Return [x, y] of the center of cell containing provided text 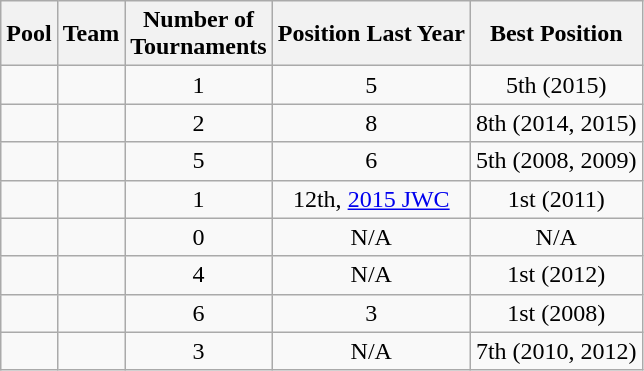
1st (2011) [556, 199]
Team [91, 34]
7th (2010, 2012) [556, 351]
8th (2014, 2015) [556, 123]
1st (2008) [556, 313]
1st (2012) [556, 275]
Number of Tournaments [199, 34]
5th (2008, 2009) [556, 161]
2 [199, 123]
Pool [29, 34]
0 [199, 237]
4 [199, 275]
5th (2015) [556, 85]
8 [371, 123]
Best Position [556, 34]
Position Last Year [371, 34]
12th, 2015 JWC [371, 199]
